Provide the [X, Y] coordinate of the cell's center where the given text is located.  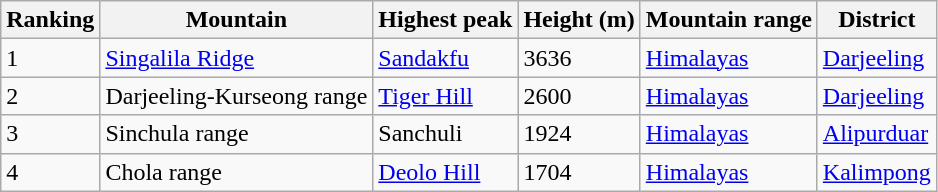
3 [50, 134]
1 [50, 58]
Singalila Ridge [236, 58]
Chola range [236, 172]
Sanchuli [446, 134]
Darjeeling-Kurseong range [236, 96]
District [876, 20]
Sinchula range [236, 134]
Tiger Hill [446, 96]
Mountain range [728, 20]
Sandakfu [446, 58]
4 [50, 172]
1704 [579, 172]
2 [50, 96]
2600 [579, 96]
1924 [579, 134]
Kalimpong [876, 172]
Deolo Hill [446, 172]
Mountain [236, 20]
Height (m) [579, 20]
Ranking [50, 20]
Alipurduar [876, 134]
Highest peak [446, 20]
3636 [579, 58]
